Scan for the cell matching the given text and deliver its (X, Y) coordinate at center. 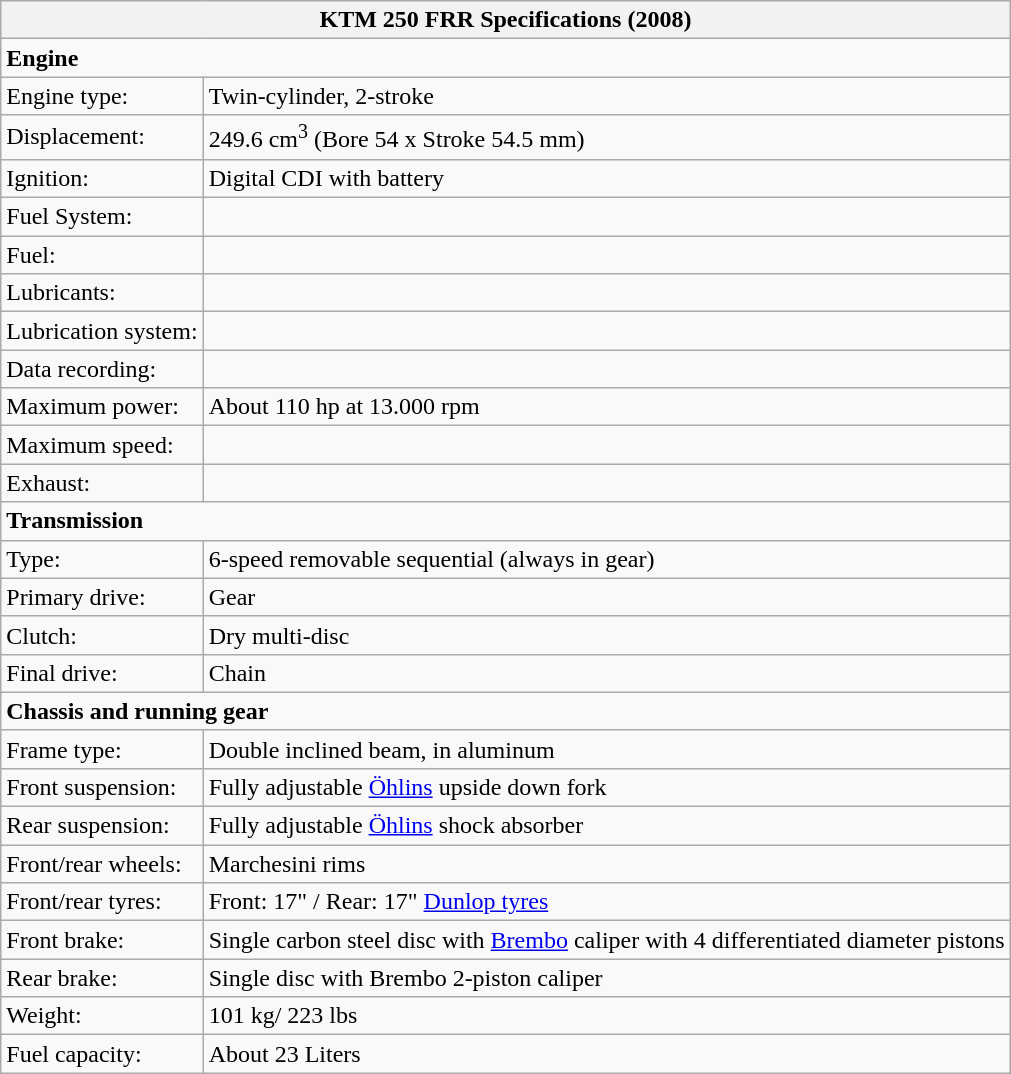
249.6 cm3 (Bore 54 x Stroke 54.5 mm) (606, 138)
Final drive: (102, 673)
Front suspension: (102, 787)
Lubrication system: (102, 331)
Chassis and running gear (506, 711)
Front brake: (102, 940)
Data recording: (102, 369)
Twin-cylinder, 2-stroke (606, 96)
Weight: (102, 1016)
Clutch: (102, 635)
Ignition: (102, 178)
About 23 Liters (606, 1054)
About 110 hp at 13.000 rpm (606, 407)
Lubricants: (102, 293)
Marchesini rims (606, 864)
Chain (606, 673)
Single carbon steel disc with Brembo caliper with 4 differentiated diameter pistons (606, 940)
Fuel: (102, 255)
Engine (506, 58)
Fully adjustable Öhlins upside down fork (606, 787)
Engine type: (102, 96)
Front/rear tyres: (102, 902)
Transmission (506, 521)
Exhaust: (102, 483)
Maximum power: (102, 407)
6-speed removable sequential (always in gear) (606, 559)
Double inclined beam, in aluminum (606, 749)
Fuel capacity: (102, 1054)
Fuel System: (102, 217)
Digital CDI with battery (606, 178)
Rear brake: (102, 978)
Dry multi-disc (606, 635)
Front: 17" / Rear: 17" Dunlop tyres (606, 902)
Front/rear wheels: (102, 864)
Fully adjustable Öhlins shock absorber (606, 826)
Rear suspension: (102, 826)
Gear (606, 597)
Displacement: (102, 138)
Single disc with Brembo 2-piston caliper (606, 978)
KTM 250 FRR Specifications (2008) (506, 20)
Type: (102, 559)
Primary drive: (102, 597)
Frame type: (102, 749)
Maximum speed: (102, 445)
101 kg/ 223 lbs (606, 1016)
